Return [x, y] of the center of cell containing provided text 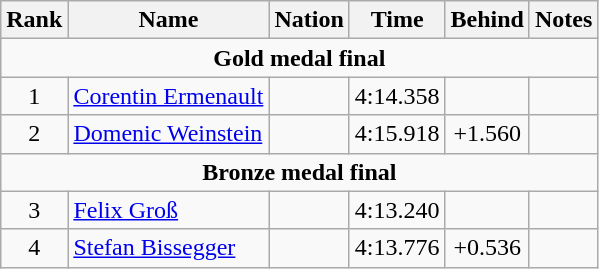
4:13.240 [397, 210]
2 [34, 134]
Domenic Weinstein [168, 134]
+1.560 [487, 134]
Felix Groß [168, 210]
+0.536 [487, 248]
4 [34, 248]
Rank [34, 20]
Behind [487, 20]
1 [34, 96]
3 [34, 210]
Gold medal final [300, 58]
Name [168, 20]
Stefan Bissegger [168, 248]
Corentin Ermenault [168, 96]
4:13.776 [397, 248]
Time [397, 20]
Notes [563, 20]
4:15.918 [397, 134]
Nation [309, 20]
Bronze medal final [300, 172]
4:14.358 [397, 96]
